Extract the (X, Y) coordinate from the center of the cell holding the provided text.  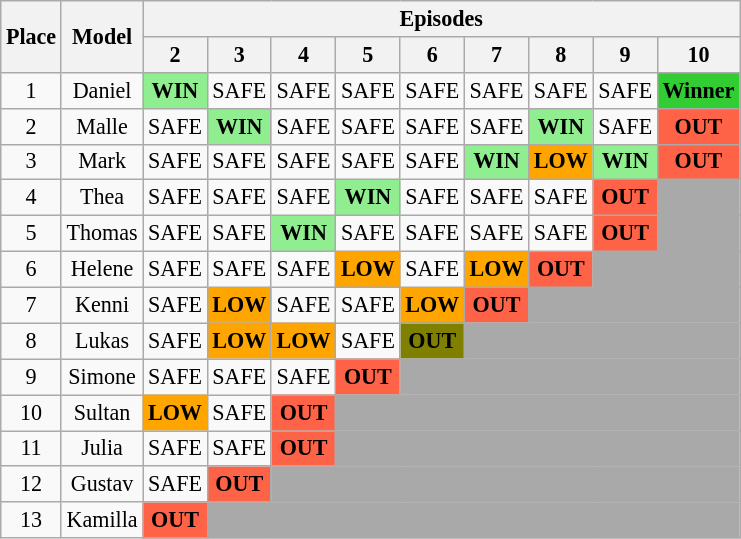
Episodes (442, 18)
Thea (102, 198)
Place (32, 36)
1 (32, 90)
Model (102, 36)
Mark (102, 162)
Malle (102, 126)
Winner (698, 90)
13 (32, 520)
Kenni (102, 305)
Helene (102, 269)
Lukas (102, 341)
Sultan (102, 412)
Gustav (102, 484)
Simone (102, 377)
11 (32, 448)
Kamilla (102, 520)
Thomas (102, 233)
Daniel (102, 90)
Julia (102, 448)
12 (32, 484)
